Return [x, y] of the center of cell containing provided text 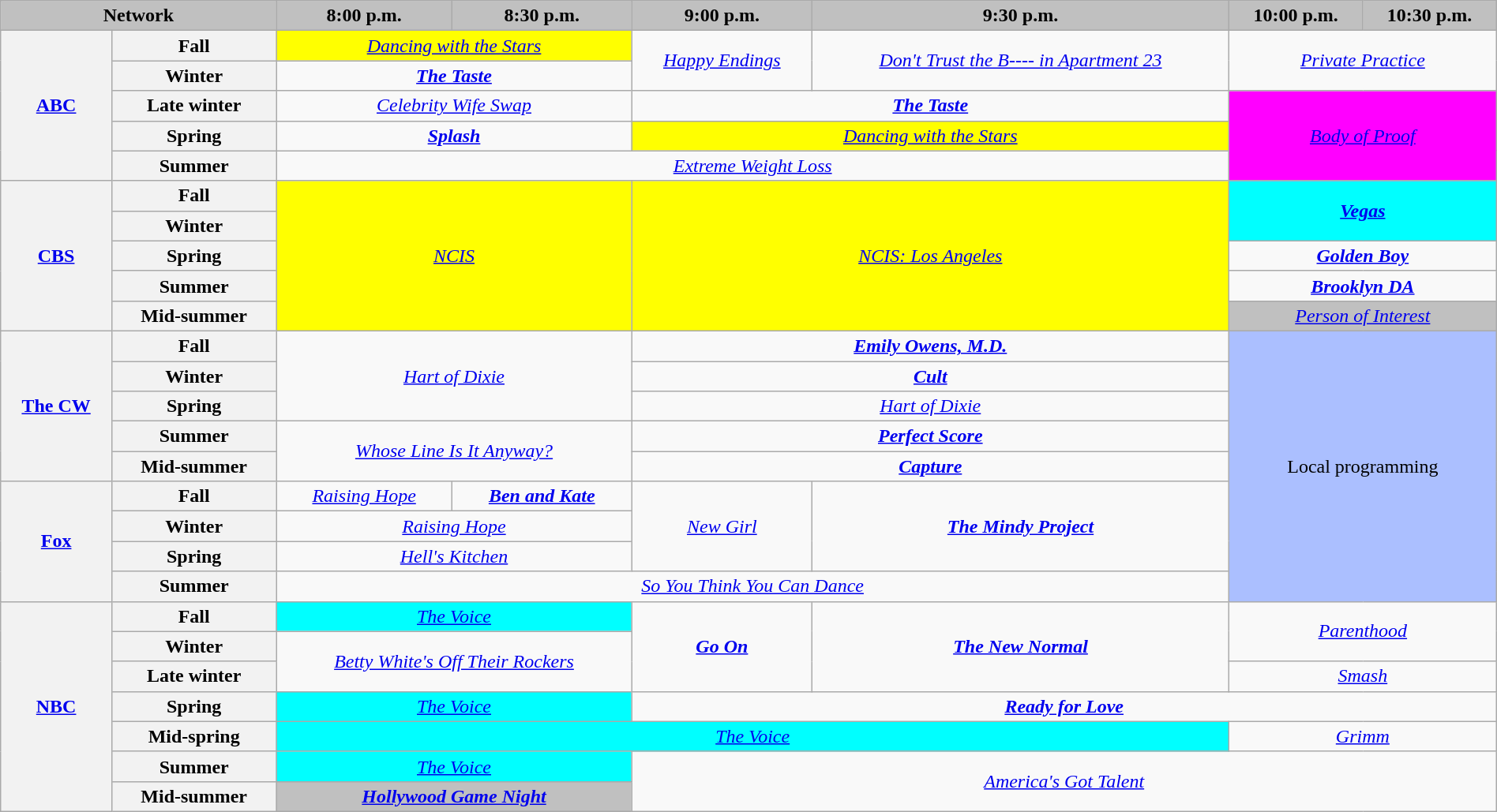
Cult [930, 376]
Whose Line Is It Anyway? [454, 451]
10:30 p.m. [1429, 16]
Splash [454, 136]
Celebrity Wife Swap [454, 106]
America's Got Talent [1064, 781]
Smash [1363, 676]
Person of Interest [1363, 316]
NCIS [454, 256]
Hell's Kitchen [454, 556]
8:30 p.m. [542, 16]
Happy Endings [722, 61]
Golden Boy [1363, 256]
The New Normal [1021, 646]
10:00 p.m. [1295, 16]
New Girl [722, 526]
CBS [57, 256]
Ben and Kate [542, 496]
Extreme Weight Loss [753, 166]
Hollywood Game Night [454, 796]
Parenthood [1363, 631]
9:00 p.m. [722, 16]
Capture [930, 466]
Emily Owens, M.D. [930, 346]
Network [139, 16]
NBC [57, 706]
Don't Trust the B---- in Apartment 23 [1021, 61]
Brooklyn DA [1363, 286]
ABC [57, 106]
So You Think You Can Dance [753, 586]
Go On [722, 646]
The Mindy Project [1021, 526]
Local programming [1363, 466]
Perfect Score [930, 436]
8:00 p.m. [364, 16]
Mid-spring [193, 736]
Private Practice [1363, 61]
9:30 p.m. [1021, 16]
Fox [57, 541]
Betty White's Off Their Rockers [454, 661]
Vegas [1363, 211]
Ready for Love [1064, 706]
The CW [57, 406]
NCIS: Los Angeles [930, 256]
Body of Proof [1363, 136]
Grimm [1363, 736]
